Return the [x, y] coordinate for the center point of the cell that contains the specified text.  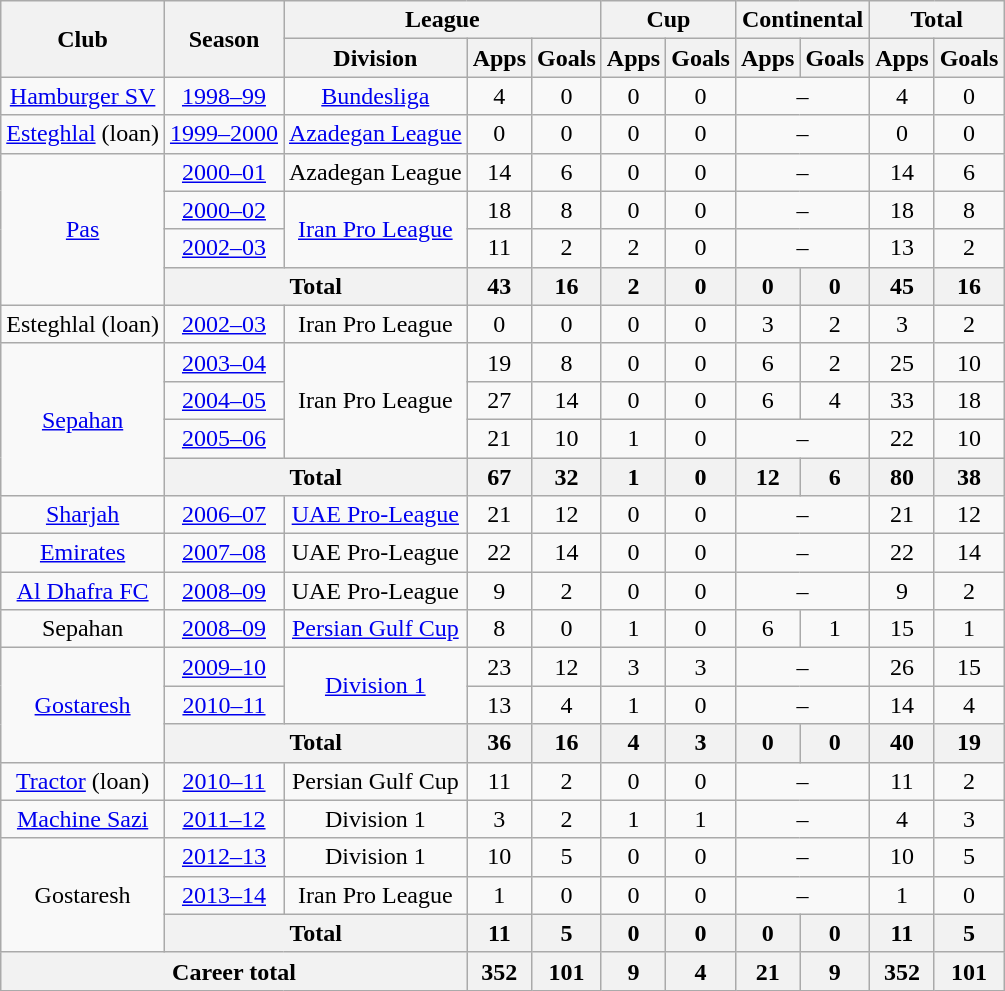
2011–12 [224, 819]
2013–14 [224, 895]
2004–05 [224, 400]
Division [376, 58]
80 [902, 477]
2012–13 [224, 857]
23 [499, 667]
27 [499, 400]
Hamburger SV [83, 96]
Tractor (loan) [83, 781]
45 [902, 286]
Emirates [83, 553]
26 [902, 667]
40 [902, 743]
2005–06 [224, 438]
2009–10 [224, 667]
Club [83, 39]
Al Dhafra FC [83, 591]
67 [499, 477]
25 [902, 362]
2000–01 [224, 172]
38 [969, 477]
Pas [83, 229]
1998–99 [224, 96]
1999–2000 [224, 134]
Continental [802, 20]
Bundesliga [376, 96]
43 [499, 286]
Sharjah [83, 515]
2006–07 [224, 515]
Season [224, 39]
Machine Sazi [83, 819]
36 [499, 743]
2007–08 [224, 553]
32 [567, 477]
33 [902, 400]
Career total [234, 971]
League [443, 20]
Cup [668, 20]
2000–02 [224, 210]
2003–04 [224, 362]
